Pinpoint the cell where the given text exists, returning its [X, Y] midpoint coordinate. 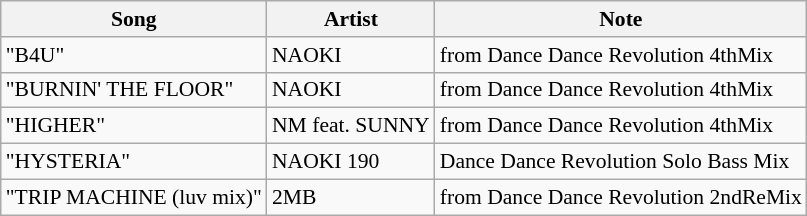
NM feat. SUNNY [351, 126]
"HYSTERIA" [134, 162]
Song [134, 19]
Artist [351, 19]
Dance Dance Revolution Solo Bass Mix [621, 162]
NAOKI 190 [351, 162]
"TRIP MACHINE (luv mix)" [134, 197]
from Dance Dance Revolution 2ndReMix [621, 197]
Note [621, 19]
"B4U" [134, 55]
2MB [351, 197]
"HIGHER" [134, 126]
"BURNIN' THE FLOOR" [134, 90]
